Return the [X, Y] coordinate for the center point of the cell that contains the specified text.  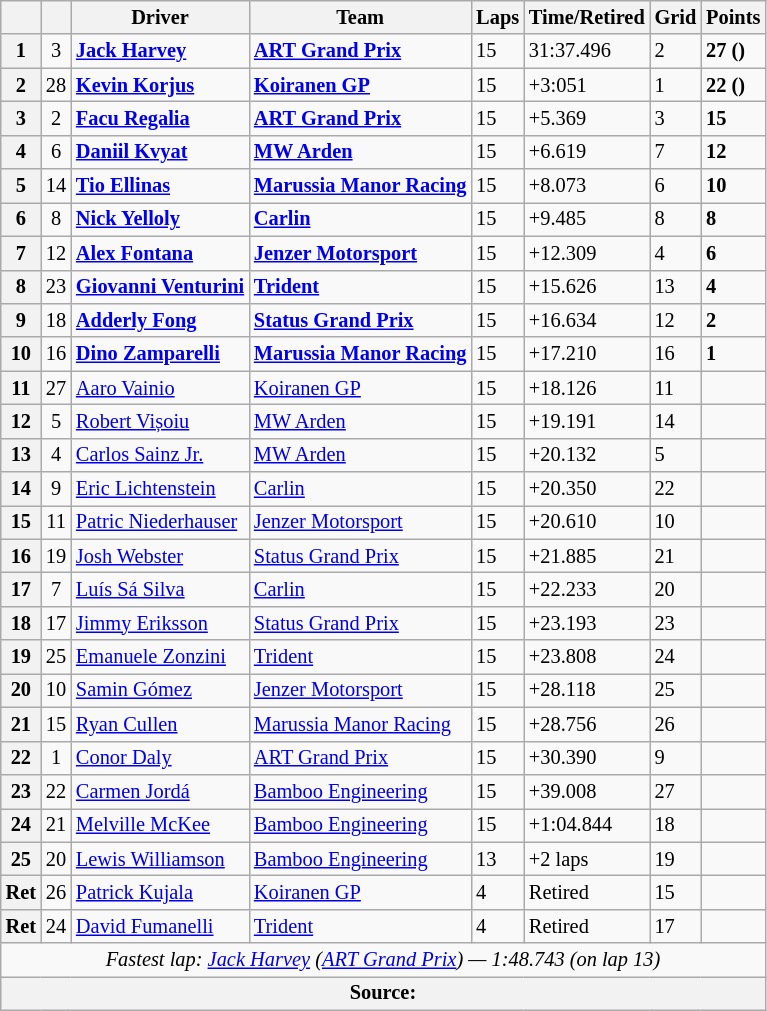
+21.885 [587, 556]
+18.126 [587, 388]
David Fumanelli [160, 926]
Carmen Jordá [160, 791]
28 [56, 85]
+15.626 [587, 287]
+9.485 [587, 219]
22 () [733, 85]
Grid [676, 17]
Josh Webster [160, 556]
Conor Daly [160, 758]
Robert Vișoiu [160, 421]
+3:051 [587, 85]
Kevin Korjus [160, 85]
Points [733, 17]
+2 laps [587, 859]
Lewis Williamson [160, 859]
+30.390 [587, 758]
+28.756 [587, 724]
+6.619 [587, 152]
Patric Niederhauser [160, 522]
Daniil Kvyat [160, 152]
Jimmy Eriksson [160, 623]
+20.350 [587, 489]
Adderly Fong [160, 320]
+17.210 [587, 354]
Tio Ellinas [160, 186]
Team [360, 17]
+1:04.844 [587, 825]
+19.191 [587, 421]
+23.193 [587, 623]
Emanuele Zonzini [160, 657]
Laps [498, 17]
Aaro Vainio [160, 388]
+39.008 [587, 791]
Jack Harvey [160, 51]
+23.808 [587, 657]
Time/Retired [587, 17]
+28.118 [587, 690]
+22.233 [587, 589]
Facu Regalia [160, 118]
Nick Yelloly [160, 219]
Driver [160, 17]
Samin Gómez [160, 690]
Melville McKee [160, 825]
Source: [383, 993]
+8.073 [587, 186]
+20.610 [587, 522]
Alex Fontana [160, 253]
31:37.496 [587, 51]
Fastest lap: Jack Harvey (ART Grand Prix) — 1:48.743 (on lap 13) [383, 960]
+20.132 [587, 455]
Giovanni Venturini [160, 287]
Dino Zamparelli [160, 354]
Luís Sá Silva [160, 589]
+12.309 [587, 253]
27 () [733, 51]
Patrick Kujala [160, 892]
+5.369 [587, 118]
+16.634 [587, 320]
Carlos Sainz Jr. [160, 455]
Ryan Cullen [160, 724]
Eric Lichtenstein [160, 489]
